Find where the given text appears and provide that cell's center as (x, y) coordinate. 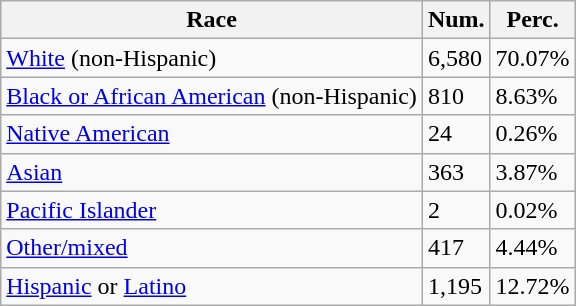
Pacific Islander (212, 210)
White (non-Hispanic) (212, 58)
417 (456, 248)
363 (456, 172)
Other/mixed (212, 248)
12.72% (532, 286)
Asian (212, 172)
Num. (456, 20)
3.87% (532, 172)
Black or African American (non-Hispanic) (212, 96)
2 (456, 210)
Hispanic or Latino (212, 286)
0.26% (532, 134)
4.44% (532, 248)
70.07% (532, 58)
810 (456, 96)
1,195 (456, 286)
Perc. (532, 20)
0.02% (532, 210)
6,580 (456, 58)
Race (212, 20)
24 (456, 134)
8.63% (532, 96)
Native American (212, 134)
